Detect which cell encompasses the target text, then output its [x, y] center coordinate. 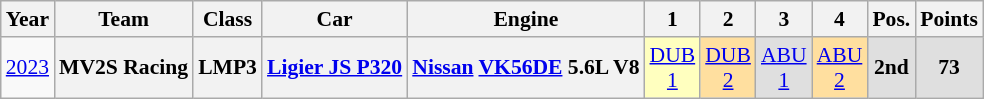
4 [840, 19]
LMP3 [228, 68]
1 [673, 19]
ABU1 [784, 68]
Class [228, 19]
ABU2 [840, 68]
MV2S Racing [124, 68]
Points [949, 19]
2nd [891, 68]
Ligier JS P320 [334, 68]
Year [28, 19]
Nissan VK56DE 5.6L V8 [526, 68]
DUB2 [728, 68]
73 [949, 68]
DUB1 [673, 68]
2 [728, 19]
2023 [28, 68]
3 [784, 19]
Engine [526, 19]
Pos. [891, 19]
Team [124, 19]
Car [334, 19]
